Return the (x, y) coordinate for the center point of the cell that contains the specified text.  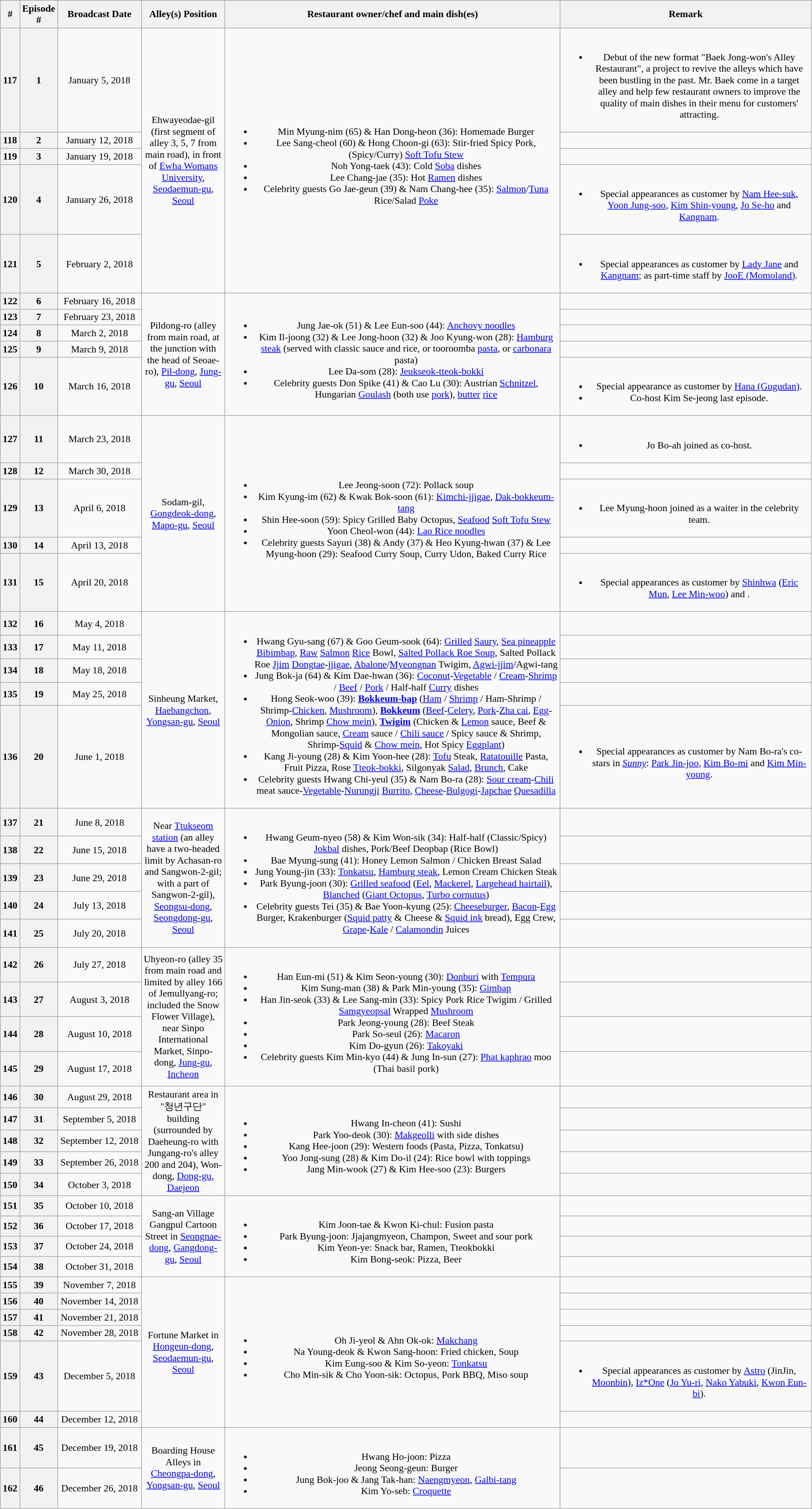
10 (39, 387)
136 (10, 757)
June 8, 2018 (100, 823)
13 (39, 508)
42 (39, 1334)
151 (10, 1206)
Special appearances as customer by Nam Bo-ra's co-stars in Sunny: Park Jin-joo, Kim Bo-mi and Kim Min-young. (686, 757)
15 (39, 583)
July 13, 2018 (100, 906)
Jo Bo-ah joined as co-host. (686, 439)
141 (10, 933)
125 (10, 349)
156 (10, 1301)
131 (10, 583)
Special appearances as customer by Shinhwa (Eric Mun, Lee Min-woo) and . (686, 583)
30 (39, 1097)
11 (39, 439)
25 (39, 933)
February 23, 2018 (100, 317)
November 7, 2018 (100, 1285)
Sodam-gil, Gongdeok-dong, Mapo-gu, Seoul (183, 514)
October 17, 2018 (100, 1226)
October 31, 2018 (100, 1267)
Remark (686, 14)
123 (10, 317)
21 (39, 823)
September 5, 2018 (100, 1120)
March 16, 2018 (100, 387)
44 (39, 1419)
Special appearances as customer by Nam Hee-suk, Yoon Jung-soo, Kim Shin-young, Jo Se-ho and Kangnam. (686, 199)
Pildong-ro (alley from main road, at the junction with the head of Seoae-ro), Pil-dong, Jung-gu, Seoul (183, 354)
18 (39, 671)
28 (39, 1034)
128 (10, 471)
143 (10, 1000)
121 (10, 264)
16 (39, 624)
12 (39, 471)
July 27, 2018 (100, 965)
36 (39, 1226)
June 15, 2018 (100, 850)
Restaurant owner/chef and main dish(es) (392, 14)
29 (39, 1069)
19 (39, 694)
37 (39, 1247)
August 10, 2018 (100, 1034)
May 11, 2018 (100, 647)
24 (39, 906)
40 (39, 1301)
March 2, 2018 (100, 334)
Broadcast Date (100, 14)
October 10, 2018 (100, 1206)
130 (10, 545)
43 (39, 1376)
155 (10, 1285)
Special appearances as customer by Astro (JinJin, Moonbin), Iz*One (Jo Yu-ri, Nako Yabuki, Kwon Eun-bi). (686, 1376)
August 17, 2018 (100, 1069)
# (10, 14)
38 (39, 1267)
32 (39, 1141)
September 12, 2018 (100, 1141)
144 (10, 1034)
Ehwayeodae-gil (first segment of alley 3, 5, 7 from main road), in front of Ewha Womans University, Seodaemun-gu, Seoul (183, 160)
November 14, 2018 (100, 1301)
148 (10, 1141)
March 23, 2018 (100, 439)
146 (10, 1097)
December 12, 2018 (100, 1419)
Sang-an Village Gangpul Cartoon Street in Seongnae-dong, Gangdong-gu, Seoul (183, 1237)
9 (39, 349)
October 3, 2018 (100, 1184)
157 (10, 1317)
April 13, 2018 (100, 545)
Special appearances as customer by Lady Jane and Kangnam; as part-time staff by JooE (Momoland). (686, 264)
September 26, 2018 (100, 1163)
January 19, 2018 (100, 157)
129 (10, 508)
May 18, 2018 (100, 671)
July 20, 2018 (100, 933)
Episode # (39, 14)
March 30, 2018 (100, 471)
45 (39, 1448)
41 (39, 1317)
26 (39, 965)
134 (10, 671)
124 (10, 334)
31 (39, 1120)
June 29, 2018 (100, 878)
January 12, 2018 (100, 141)
161 (10, 1448)
April 6, 2018 (100, 508)
20 (39, 757)
February 2, 2018 (100, 264)
149 (10, 1163)
17 (39, 647)
December 5, 2018 (100, 1376)
139 (10, 878)
Fortune Market in Hongeun-dong, Seodaemun-gu, Seoul (183, 1352)
122 (10, 301)
117 (10, 80)
3 (39, 157)
Boarding House Alleys in Cheongpa-dong, Yongsan-gu, Seoul (183, 1468)
142 (10, 965)
April 20, 2018 (100, 583)
January 5, 2018 (100, 80)
Hwang Ho-joon: PizzaJeong Seong-geun: BurgerJung Bok-joo & Jang Tak-han: Naengmyeon, Galbi-tangKim Yo-seb: Croquette (392, 1468)
2 (39, 141)
23 (39, 878)
135 (10, 694)
May 25, 2018 (100, 694)
August 29, 2018 (100, 1097)
Alley(s) Position (183, 14)
137 (10, 823)
150 (10, 1184)
6 (39, 301)
34 (39, 1184)
133 (10, 647)
39 (39, 1285)
140 (10, 906)
118 (10, 141)
Sinheung Market, Haebangchon, Yongsan-gu, Seoul (183, 710)
120 (10, 199)
138 (10, 850)
February 16, 2018 (100, 301)
147 (10, 1120)
8 (39, 334)
145 (10, 1069)
46 (39, 1488)
5 (39, 264)
22 (39, 850)
January 26, 2018 (100, 199)
35 (39, 1206)
14 (39, 545)
7 (39, 317)
132 (10, 624)
1 (39, 80)
December 19, 2018 (100, 1448)
119 (10, 157)
November 21, 2018 (100, 1317)
153 (10, 1247)
159 (10, 1376)
158 (10, 1334)
152 (10, 1226)
October 24, 2018 (100, 1247)
Lee Myung-hoon joined as a waiter in the celebrity team. (686, 508)
162 (10, 1488)
Restaurant area in "청년구단" building (surrounded by Daeheung-ro with Jungang-ro's alley 200 and 204), Won-dong, Dong-gu, Daejeon (183, 1141)
Special appearance as customer by Hana (Gugudan).Co-host Kim Se-jeong last episode. (686, 387)
127 (10, 439)
November 28, 2018 (100, 1334)
May 4, 2018 (100, 624)
December 26, 2018 (100, 1488)
33 (39, 1163)
126 (10, 387)
4 (39, 199)
March 9, 2018 (100, 349)
160 (10, 1419)
June 1, 2018 (100, 757)
27 (39, 1000)
154 (10, 1267)
August 3, 2018 (100, 1000)
